Identify which cell holds the provided text, then report its [X, Y] central coordinate. 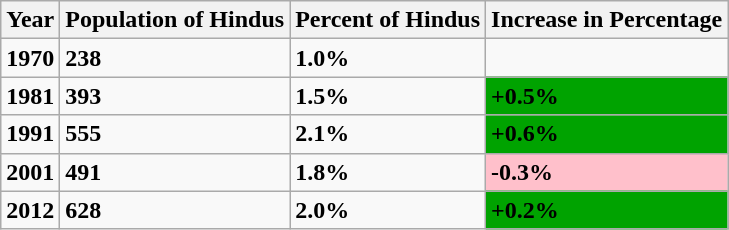
2.1% [388, 134]
2012 [30, 210]
-0.3% [607, 172]
628 [175, 210]
1.5% [388, 96]
1991 [30, 134]
2.0% [388, 210]
2001 [30, 172]
393 [175, 96]
+0.5% [607, 96]
491 [175, 172]
+0.6% [607, 134]
1970 [30, 58]
Percent of Hindus [388, 20]
1.8% [388, 172]
Population of Hindus [175, 20]
Year [30, 20]
555 [175, 134]
1981 [30, 96]
1.0% [388, 58]
+0.2% [607, 210]
Increase in Percentage [607, 20]
238 [175, 58]
